For the text-containing cell, return its midpoint in (x, y) coordinate format. 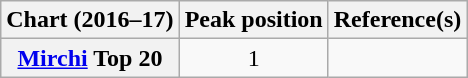
Chart (2016–17) (90, 20)
Peak position (254, 20)
Mirchi Top 20 (90, 58)
1 (254, 58)
Reference(s) (398, 20)
